Determine the (x, y) coordinate at the center of the cell enclosing the given text.  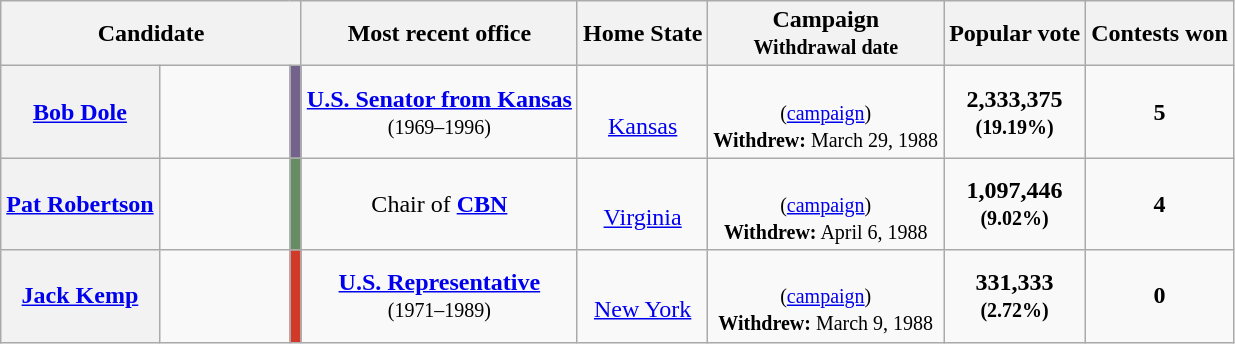
(campaign)Withdrew: April 6, 1988 (826, 204)
Home State (642, 34)
(campaign)Withdrew: March 29, 1988 (826, 112)
4 (1160, 204)
331,333(2.72%) (1015, 296)
Candidate (152, 34)
Popular vote (1015, 34)
Contests won (1160, 34)
Kansas (642, 112)
1,097,446(9.02%) (1015, 204)
Pat Robertson (80, 204)
Chair of CBN (439, 204)
Bob Dole (80, 112)
U.S. Senator from Kansas(1969–1996) (439, 112)
Most recent office (439, 34)
(campaign)Withdrew: March 9, 1988 (826, 296)
0 (1160, 296)
New York (642, 296)
5 (1160, 112)
CampaignWithdrawal date (826, 34)
U.S. Representative(1971–1989) (439, 296)
2,333,375(19.19%) (1015, 112)
Virginia (642, 204)
Jack Kemp (80, 296)
